From the cell containing the given text, extract its center point as (x, y) coordinate. 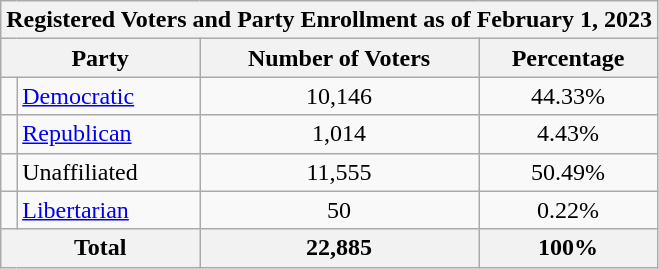
10,146 (340, 96)
4.43% (568, 134)
Republican (108, 134)
Number of Voters (340, 58)
44.33% (568, 96)
0.22% (568, 210)
50 (340, 210)
100% (568, 248)
22,885 (340, 248)
1,014 (340, 134)
Total (100, 248)
Registered Voters and Party Enrollment as of February 1, 2023 (330, 20)
Party (100, 58)
11,555 (340, 172)
Unaffiliated (108, 172)
Democratic (108, 96)
50.49% (568, 172)
Libertarian (108, 210)
Percentage (568, 58)
